Extract the [x, y] coordinate from the center of the cell holding the provided text.  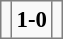
1-0 [32, 20]
